Output the (x, y) coordinate of the center of the cell containing the given text.  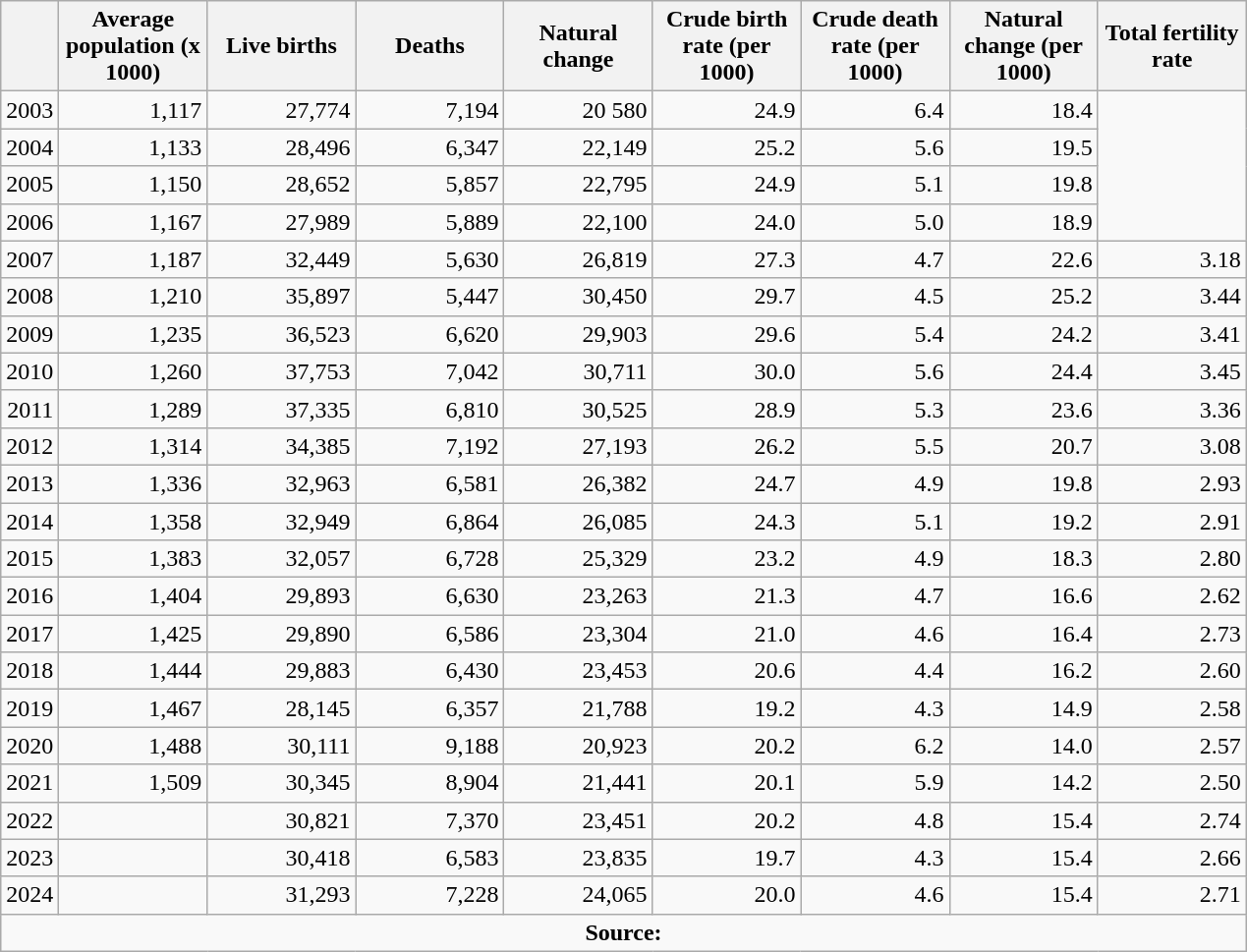
30.0 (727, 371)
28,496 (281, 147)
2004 (29, 147)
29,890 (281, 634)
22.6 (1024, 259)
2.91 (1171, 522)
5.9 (875, 783)
23.6 (1024, 409)
29.6 (727, 334)
28.9 (727, 409)
2.93 (1171, 483)
23.2 (727, 559)
2.60 (1171, 671)
2024 (29, 895)
32,449 (281, 259)
3.41 (1171, 334)
7,370 (430, 820)
Natural change (578, 46)
21,788 (578, 708)
21.0 (727, 634)
6,810 (430, 409)
1,444 (134, 671)
24,065 (578, 895)
26,085 (578, 522)
5,889 (430, 222)
4.8 (875, 820)
22,149 (578, 147)
1,289 (134, 409)
Natural change (per 1000) (1024, 46)
27,989 (281, 222)
2023 (29, 858)
Crude birth rate (per 1000) (727, 46)
18.9 (1024, 222)
2009 (29, 334)
3.45 (1171, 371)
32,057 (281, 559)
2006 (29, 222)
22,795 (578, 185)
2016 (29, 596)
2020 (29, 746)
6,728 (430, 559)
14.0 (1024, 746)
26.2 (727, 446)
23,304 (578, 634)
19.5 (1024, 147)
6.4 (875, 110)
1,509 (134, 783)
30,111 (281, 746)
30,418 (281, 858)
30,711 (578, 371)
2013 (29, 483)
2.80 (1171, 559)
35,897 (281, 297)
2010 (29, 371)
6,864 (430, 522)
6,630 (430, 596)
1,336 (134, 483)
22,100 (578, 222)
5,630 (430, 259)
23,453 (578, 671)
3.18 (1171, 259)
4.5 (875, 297)
20 580 (578, 110)
5,447 (430, 297)
2.50 (1171, 783)
26,819 (578, 259)
1,260 (134, 371)
29,883 (281, 671)
19.7 (727, 858)
2.58 (1171, 708)
1,167 (134, 222)
16.6 (1024, 596)
31,293 (281, 895)
3.08 (1171, 446)
23,835 (578, 858)
1,150 (134, 185)
2007 (29, 259)
4.4 (875, 671)
29.7 (727, 297)
9,188 (430, 746)
5.3 (875, 409)
27,193 (578, 446)
2018 (29, 671)
5,857 (430, 185)
28,145 (281, 708)
18.3 (1024, 559)
1,488 (134, 746)
6,430 (430, 671)
2.71 (1171, 895)
Crude death rate (per 1000) (875, 46)
21,441 (578, 783)
1,117 (134, 110)
6,583 (430, 858)
16.2 (1024, 671)
28,652 (281, 185)
24.7 (727, 483)
37,335 (281, 409)
23,263 (578, 596)
1,314 (134, 446)
24.3 (727, 522)
2017 (29, 634)
1,404 (134, 596)
2019 (29, 708)
8,904 (430, 783)
26,382 (578, 483)
1,235 (134, 334)
32,963 (281, 483)
2008 (29, 297)
2022 (29, 820)
2.73 (1171, 634)
30,450 (578, 297)
18.4 (1024, 110)
Total fertility rate (1171, 46)
20,923 (578, 746)
21.3 (727, 596)
2003 (29, 110)
30,525 (578, 409)
6,620 (430, 334)
24.4 (1024, 371)
3.44 (1171, 297)
1,358 (134, 522)
29,893 (281, 596)
2014 (29, 522)
6.2 (875, 746)
2021 (29, 783)
36,523 (281, 334)
27,774 (281, 110)
6,347 (430, 147)
2.74 (1171, 820)
14.9 (1024, 708)
2.66 (1171, 858)
Deaths (430, 46)
30,821 (281, 820)
2.62 (1171, 596)
20.1 (727, 783)
7,192 (430, 446)
27.3 (727, 259)
Average population (x 1000) (134, 46)
20.0 (727, 895)
2.57 (1171, 746)
Live births (281, 46)
1,425 (134, 634)
7,194 (430, 110)
7,042 (430, 371)
34,385 (281, 446)
16.4 (1024, 634)
1,467 (134, 708)
1,383 (134, 559)
32,949 (281, 522)
29,903 (578, 334)
5.4 (875, 334)
6,581 (430, 483)
2005 (29, 185)
Source: (624, 932)
24.0 (727, 222)
7,228 (430, 895)
6,586 (430, 634)
23,451 (578, 820)
1,210 (134, 297)
14.2 (1024, 783)
5.0 (875, 222)
24.2 (1024, 334)
2012 (29, 446)
20.7 (1024, 446)
20.6 (727, 671)
2011 (29, 409)
25,329 (578, 559)
1,187 (134, 259)
1,133 (134, 147)
2015 (29, 559)
5.5 (875, 446)
37,753 (281, 371)
30,345 (281, 783)
6,357 (430, 708)
3.36 (1171, 409)
